For the text-containing cell, return its midpoint in (X, Y) coordinate format. 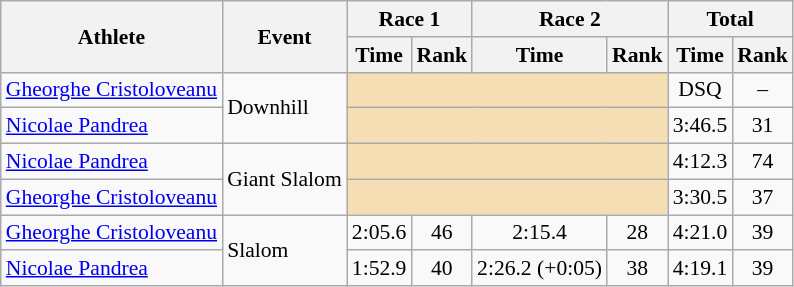
31 (762, 126)
DSQ (700, 90)
Slalom (284, 250)
Race 1 (410, 19)
Downhill (284, 108)
4:12.3 (700, 162)
3:30.5 (700, 197)
Race 2 (570, 19)
4:19.1 (700, 269)
2:05.6 (380, 233)
2:26.2 (+0:05) (540, 269)
37 (762, 197)
1:52.9 (380, 269)
Total (730, 19)
Event (284, 36)
Giant Slalom (284, 180)
– (762, 90)
74 (762, 162)
46 (442, 233)
28 (638, 233)
40 (442, 269)
3:46.5 (700, 126)
2:15.4 (540, 233)
38 (638, 269)
Athlete (112, 36)
4:21.0 (700, 233)
